Determine the (X, Y) coordinate at the center of the cell enclosing the given text.  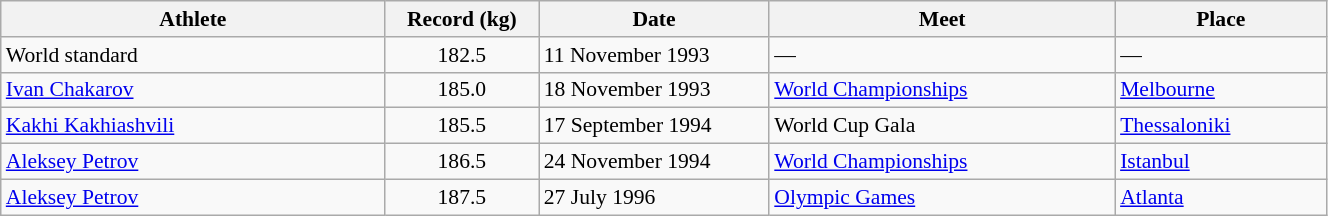
17 September 1994 (654, 126)
Place (1220, 19)
185.5 (462, 126)
187.5 (462, 197)
Olympic Games (942, 197)
World standard (193, 55)
Kakhi Kakhiashvili (193, 126)
11 November 1993 (654, 55)
Thessaloniki (1220, 126)
Atlanta (1220, 197)
Melbourne (1220, 90)
186.5 (462, 162)
182.5 (462, 55)
Ivan Chakarov (193, 90)
Record (kg) (462, 19)
24 November 1994 (654, 162)
Meet (942, 19)
185.0 (462, 90)
World Cup Gala (942, 126)
Istanbul (1220, 162)
Athlete (193, 19)
Date (654, 19)
27 July 1996 (654, 197)
18 November 1993 (654, 90)
